From the cell containing the given text, extract its center point as (x, y) coordinate. 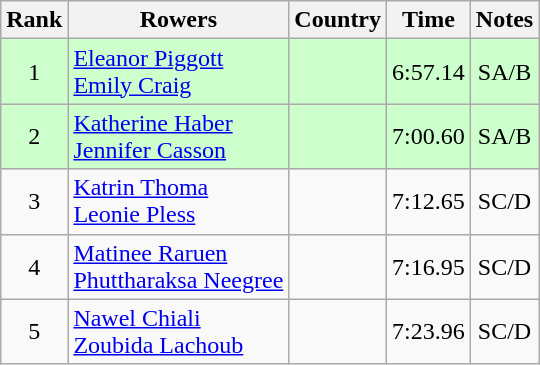
Notes (504, 20)
Eleanor PiggottEmily Craig (178, 72)
4 (34, 266)
7:00.60 (429, 136)
6:57.14 (429, 72)
7:16.95 (429, 266)
2 (34, 136)
Rank (34, 20)
Katrin ThomaLeonie Pless (178, 202)
5 (34, 332)
3 (34, 202)
Katherine HaberJennifer Casson (178, 136)
Rowers (178, 20)
7:12.65 (429, 202)
Time (429, 20)
7:23.96 (429, 332)
1 (34, 72)
Country (338, 20)
Matinee RaruenPhuttharaksa Neegree (178, 266)
Nawel ChialiZoubida Lachoub (178, 332)
